Find where the given text appears and provide that cell's center as [x, y] coordinate. 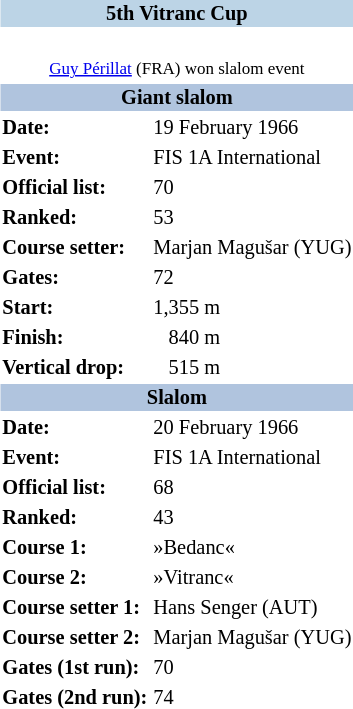
Guy Périllat (FRA) won slalom event [177, 56]
1,355 m [252, 308]
Giant slalom [177, 98]
Course 2: [75, 578]
Finish: [75, 338]
Vertical drop: [75, 368]
840 m [252, 338]
Course 1: [75, 548]
515 m [252, 368]
72 [252, 278]
Course setter: [75, 248]
20 February 1966 [252, 428]
Gates: [75, 278]
Start: [75, 308]
Slalom [177, 398]
53 [252, 218]
Gates (1st run): [75, 668]
68 [252, 488]
»Vitranc« [252, 578]
5th Vitranc Cup [177, 14]
Hans Senger (AUT) [252, 608]
43 [252, 518]
Course setter 2: [75, 638]
19 February 1966 [252, 128]
Course setter 1: [75, 608]
»Bedanc« [252, 548]
